Locate the cell with the specified text and output its [x, y] center coordinate. 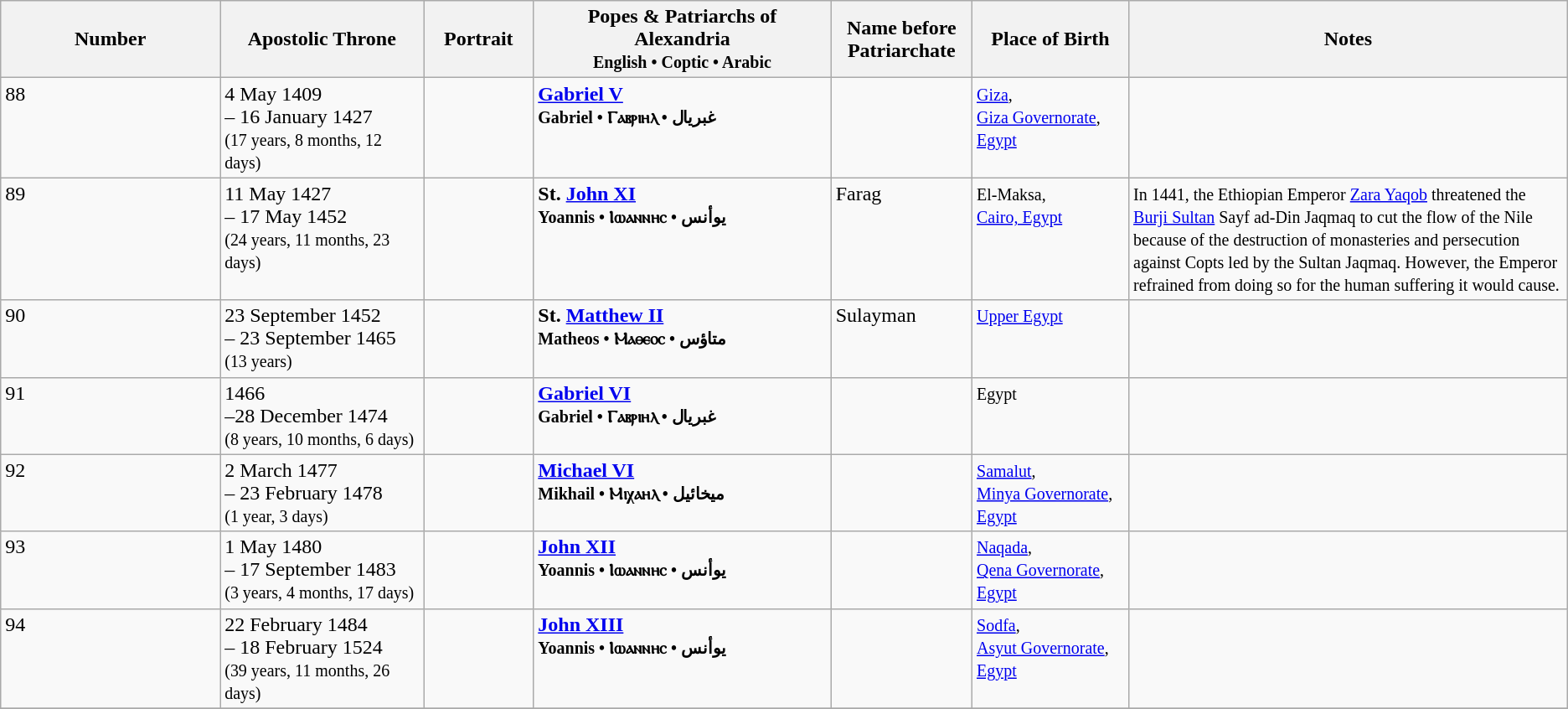
El-Maksa, Cairo, Egypt [1050, 239]
Popes & Patriarchs of AlexandriaEnglish • Coptic • Arabic [682, 39]
92 [111, 493]
Sulayman [901, 339]
Giza, Giza Governorate, Egypt [1050, 127]
23 September 1452– 23 September 1465(13 years) [322, 339]
John XIIIYoannis • Ⲓⲱⲁⲛⲛⲏⲥ • يوأنس [682, 659]
91 [111, 416]
90 [111, 339]
88 [111, 127]
11 May 1427– 17 May 1452(24 years, 11 months, 23 days) [322, 239]
St. John XIYoannis • Ⲓⲱⲁⲛⲛⲏⲥ • يوأنس [682, 239]
John XIIYoannis • Ⲓⲱⲁⲛⲛⲏⲥ • يوأنس [682, 570]
Gabriel VIGabriel • Ⲅⲁⲃⲣⲓⲏⲗ • غبريال [682, 416]
Name before Patriarchate [901, 39]
Notes [1349, 39]
Portrait [479, 39]
94 [111, 659]
2 March 1477– 23 February 1478(1 year, 3 days) [322, 493]
Michael VIMikhail • Ⲙⲓχⲁⲏⲗ • ميخائيل [682, 493]
1 May 1480– 17 September 1483(3 years, 4 months, 17 days) [322, 570]
Farag [901, 239]
Egypt [1050, 416]
Gabriel VGabriel • Ⲅⲁⲃⲣⲓⲏⲗ • غبريال [682, 127]
4 May 1409– 16 January 1427(17 years, 8 months, 12 days) [322, 127]
Number [111, 39]
Place of Birth [1050, 39]
22 February 1484– 18 February 1524(39 years, 11 months, 26 days) [322, 659]
93 [111, 570]
Upper Egypt [1050, 339]
Sodfa, Asyut Governorate, Egypt [1050, 659]
Samalut, Minya Governorate, Egypt [1050, 493]
St. Matthew IIMatheos • Ⲙⲁⲑⲉⲟⲥ • متاؤس [682, 339]
Naqada, Qena Governorate, Egypt [1050, 570]
1466–28 December 1474(8 years, 10 months, 6 days) [322, 416]
Apostolic Throne [322, 39]
89 [111, 239]
